Capture the cell that displays the provided text and extract its [X, Y] central coordinate. 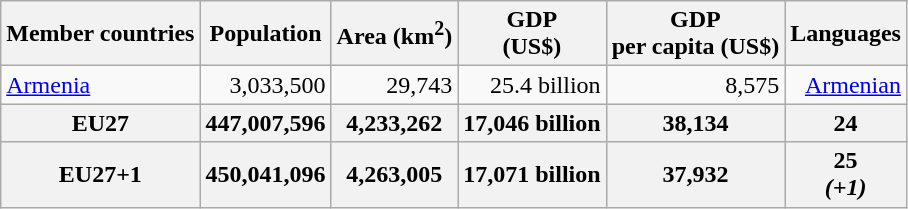
4,263,005 [394, 174]
447,007,596 [266, 123]
37,932 [696, 174]
4,233,262 [394, 123]
GDP (US$) [532, 34]
EU27 [100, 123]
17,071 billion [532, 174]
450,041,096 [266, 174]
17,046 billion [532, 123]
8,575 [696, 85]
EU27+1 [100, 174]
38,134 [696, 123]
GDP per capita (US$) [696, 34]
Area (km2) [394, 34]
29,743 [394, 85]
3,033,500 [266, 85]
Languages [846, 34]
25(+1) [846, 174]
Armenia [100, 85]
Armenian [846, 85]
25.4 billion [532, 85]
24 [846, 123]
Population [266, 34]
Member countries [100, 34]
